Search for the cell housing the specified text and yield its [X, Y] center coordinate. 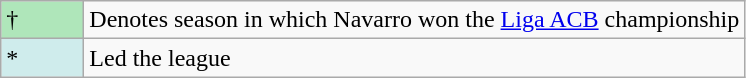
Denotes season in which Navarro won the Liga ACB championship [414, 20]
* [42, 58]
Led the league [414, 58]
† [42, 20]
